Find where the given text appears and provide that cell's center as [x, y] coordinate. 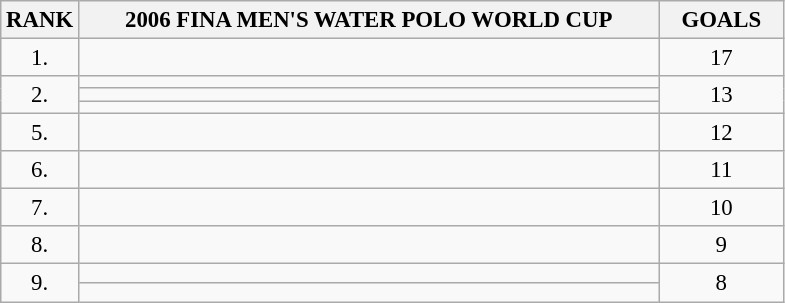
6. [40, 170]
9. [40, 283]
GOALS [722, 20]
5. [40, 133]
12 [722, 133]
1. [40, 58]
10 [722, 208]
8. [40, 245]
2. [40, 95]
11 [722, 170]
RANK [40, 20]
7. [40, 208]
8 [722, 283]
9 [722, 245]
17 [722, 58]
2006 FINA MEN'S WATER POLO WORLD CUP [368, 20]
13 [722, 95]
